Output the [X, Y] coordinate of the center of the cell containing the given text.  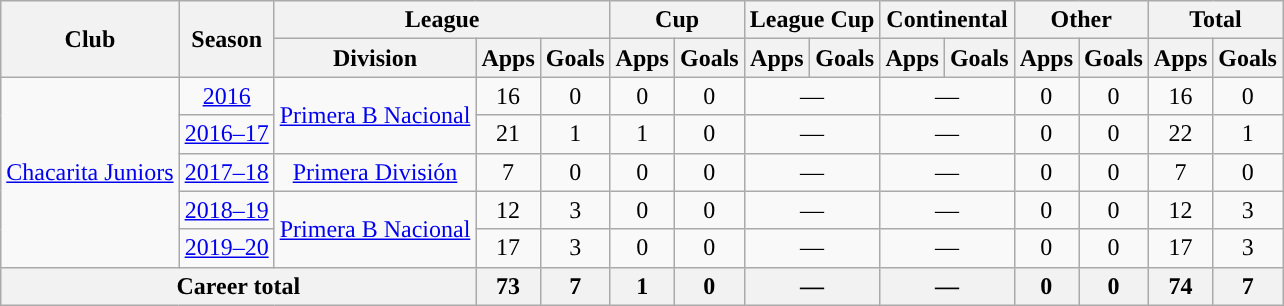
Cup [677, 20]
22 [1180, 134]
Other [1081, 20]
2016 [226, 96]
2018–19 [226, 210]
2017–18 [226, 172]
Career total [238, 286]
Total [1215, 20]
Continental [947, 20]
73 [508, 286]
League [442, 20]
2016–17 [226, 134]
Season [226, 39]
Primera División [375, 172]
74 [1180, 286]
Chacarita Juniors [90, 172]
League Cup [812, 20]
2019–20 [226, 248]
Division [375, 58]
Club [90, 39]
21 [508, 134]
